Return (x, y) of the center of cell containing provided text 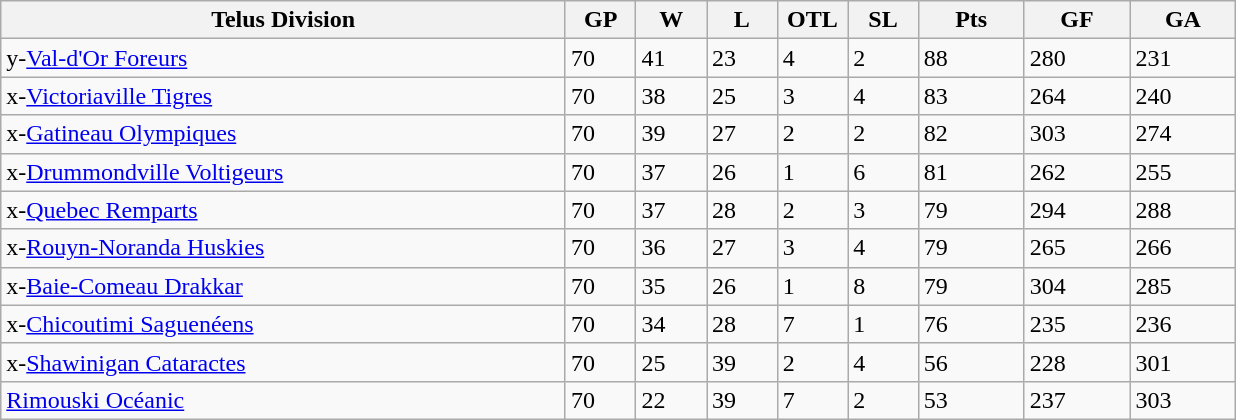
56 (971, 362)
GP (600, 20)
236 (1183, 324)
285 (1183, 286)
W (672, 20)
x-Victoriaville Tigres (284, 96)
36 (672, 248)
x-Gatineau Olympiques (284, 134)
x-Quebec Remparts (284, 210)
x-Chicoutimi Saguenéens (284, 324)
41 (672, 58)
GA (1183, 20)
y-Val-d'Or Foreurs (284, 58)
x-Shawinigan Cataractes (284, 362)
228 (1077, 362)
274 (1183, 134)
53 (971, 400)
82 (971, 134)
266 (1183, 248)
L (742, 20)
x-Baie-Comeau Drakkar (284, 286)
34 (672, 324)
x-Rouyn-Noranda Huskies (284, 248)
Rimouski Océanic (284, 400)
240 (1183, 96)
GF (1077, 20)
35 (672, 286)
81 (971, 172)
88 (971, 58)
x-Drummondville Voltigeurs (284, 172)
83 (971, 96)
76 (971, 324)
OTL (812, 20)
23 (742, 58)
301 (1183, 362)
265 (1077, 248)
8 (884, 286)
22 (672, 400)
280 (1077, 58)
237 (1077, 400)
Pts (971, 20)
294 (1077, 210)
38 (672, 96)
288 (1183, 210)
Telus Division (284, 20)
304 (1077, 286)
262 (1077, 172)
SL (884, 20)
6 (884, 172)
235 (1077, 324)
264 (1077, 96)
255 (1183, 172)
231 (1183, 58)
